Extract the [x, y] coordinate from the center of the cell holding the provided text.  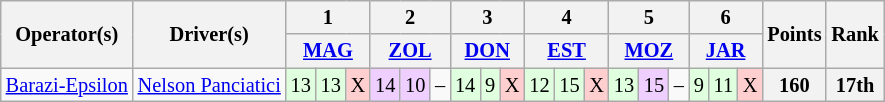
Rank [854, 34]
MOZ [649, 51]
11 [724, 85]
Points [794, 34]
6 [726, 17]
Barazi-Epsilon [67, 85]
DON [487, 51]
160 [794, 85]
5 [649, 17]
Operator(s) [67, 34]
12 [539, 85]
EST [566, 51]
4 [566, 17]
1 [328, 17]
10 [415, 85]
17th [854, 85]
3 [487, 17]
MAG [328, 51]
ZOL [410, 51]
Nelson Panciatici [210, 85]
Driver(s) [210, 34]
JAR [726, 51]
2 [410, 17]
